Search for the cell housing the specified text and yield its [x, y] center coordinate. 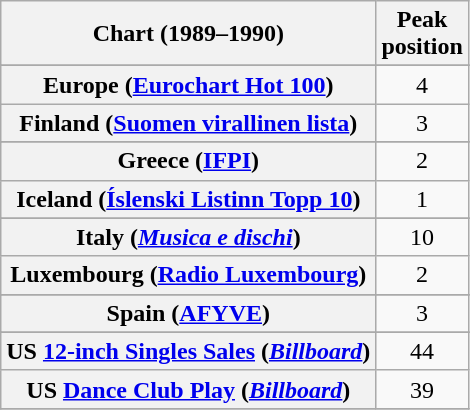
Chart (1989–1990) [188, 34]
44 [422, 351]
Greece (IFPI) [188, 161]
Peakposition [422, 34]
Finland (Suomen virallinen lista) [188, 123]
10 [422, 237]
1 [422, 199]
4 [422, 85]
Spain (AFYVE) [188, 313]
Europe (Eurochart Hot 100) [188, 85]
Iceland (Íslenski Listinn Topp 10) [188, 199]
US Dance Club Play (Billboard) [188, 389]
Italy (Musica e dischi) [188, 237]
US 12-inch Singles Sales (Billboard) [188, 351]
Luxembourg (Radio Luxembourg) [188, 275]
39 [422, 389]
